Identify which cell holds the provided text, then report its (x, y) central coordinate. 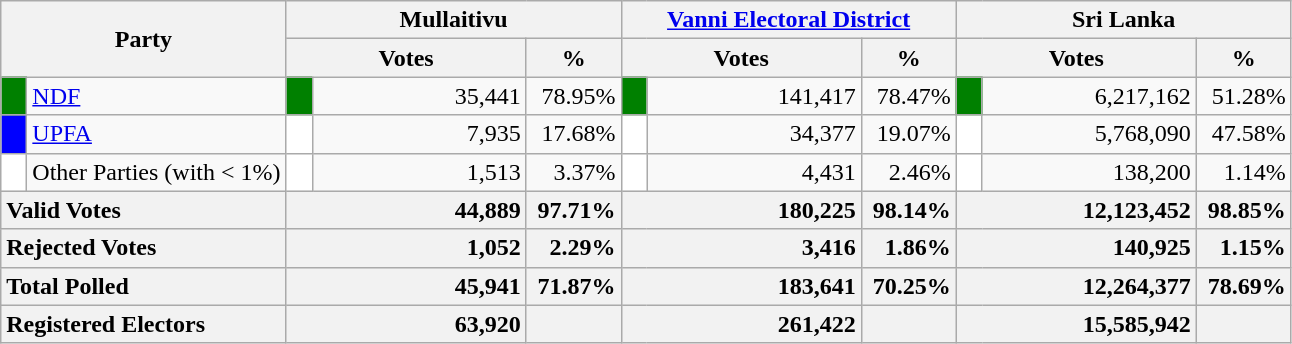
71.87% (574, 286)
1.15% (1244, 248)
140,925 (1076, 248)
Sri Lanka (1124, 20)
Party (144, 39)
Total Polled (144, 286)
UPFA (156, 134)
7,935 (419, 134)
2.29% (574, 248)
1.86% (908, 248)
5,768,090 (1089, 134)
6,217,162 (1089, 96)
261,422 (741, 324)
Mullaitivu (454, 20)
19.07% (908, 134)
15,585,942 (1076, 324)
12,123,452 (1076, 210)
141,417 (754, 96)
3,416 (741, 248)
17.68% (574, 134)
2.46% (908, 172)
Registered Electors (144, 324)
183,641 (741, 286)
Vanni Electoral District (788, 20)
1,052 (406, 248)
78.69% (1244, 286)
45,941 (406, 286)
Valid Votes (144, 210)
Rejected Votes (144, 248)
44,889 (406, 210)
63,920 (406, 324)
3.37% (574, 172)
98.14% (908, 210)
Other Parties (with < 1%) (156, 172)
78.47% (908, 96)
4,431 (754, 172)
138,200 (1089, 172)
1,513 (419, 172)
34,377 (754, 134)
97.71% (574, 210)
12,264,377 (1076, 286)
78.95% (574, 96)
47.58% (1244, 134)
NDF (156, 96)
70.25% (908, 286)
1.14% (1244, 172)
51.28% (1244, 96)
35,441 (419, 96)
98.85% (1244, 210)
180,225 (741, 210)
